Return the (x, y) coordinate for the center point of the cell that contains the specified text.  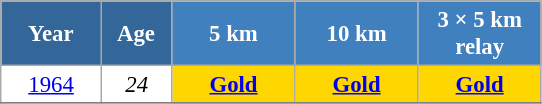
10 km (356, 34)
24 (136, 85)
Age (136, 34)
3 × 5 km relay (480, 34)
1964 (52, 85)
5 km (234, 34)
Year (52, 34)
